Output the [X, Y] coordinate of the center of the cell containing the given text.  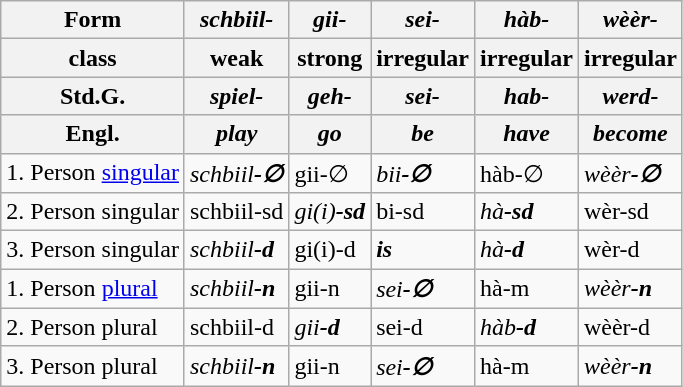
go [330, 134]
hà-sd [527, 212]
2. Person plural [93, 327]
play [236, 134]
Engl. [93, 134]
spiel- [236, 96]
bii-∅ [423, 173]
is [423, 250]
schbiil-sd [236, 212]
gi(i)-sd [330, 212]
hab- [527, 96]
hàb-d [527, 327]
wèr-sd [630, 212]
schbiil- [236, 20]
Std.G. [93, 96]
3. Person singular [93, 250]
Form [93, 20]
become [630, 134]
have [527, 134]
gii-d [330, 327]
gi(i)-d [330, 250]
gii- [330, 20]
hàb- [527, 20]
2. Person singular [93, 212]
3. Person plural [93, 366]
wèèr-∅ [630, 173]
wèèr-d [630, 327]
be [423, 134]
wèr-d [630, 250]
hà-d [527, 250]
hàb-∅ [527, 173]
1. Person plural [93, 289]
wèèr- [630, 20]
werd- [630, 96]
class [93, 58]
sei-d [423, 327]
geh- [330, 96]
bi-sd [423, 212]
gii-∅ [330, 173]
1. Person singular [93, 173]
schbiil-∅ [236, 173]
strong [330, 58]
weak [236, 58]
